Pinpoint the cell where the given text exists, returning its (X, Y) midpoint coordinate. 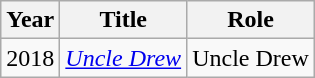
Title (124, 20)
Year (30, 20)
2018 (30, 58)
Role (251, 20)
